Identify which cell holds the provided text, then report its (x, y) central coordinate. 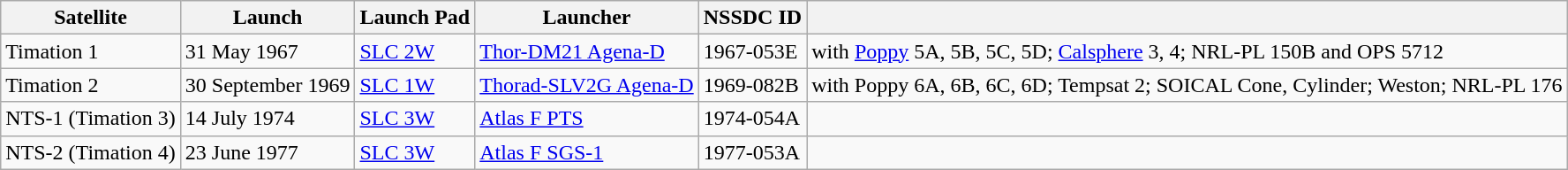
Thor-DM21 Agena-D (586, 51)
Timation 1 (91, 51)
1977-053A (752, 152)
NSSDC ID (752, 18)
14 July 1974 (268, 119)
Atlas F PTS (586, 119)
1969-082B (752, 85)
NTS-1 (Timation 3) (91, 119)
30 September 1969 (268, 85)
31 May 1967 (268, 51)
23 June 1977 (268, 152)
Thorad-SLV2G Agena-D (586, 85)
1974-054A (752, 119)
with Poppy 6A, 6B, 6C, 6D; Tempsat 2; SOICAL Cone, Cylinder; Weston; NRL-PL 176 (1187, 85)
SLC 1W (415, 85)
1967-053E (752, 51)
with Poppy 5A, 5B, 5C, 5D; Calsphere 3, 4; NRL-PL 150B and OPS 5712 (1187, 51)
Launch Pad (415, 18)
Launch (268, 18)
NTS-2 (Timation 4) (91, 152)
Satellite (91, 18)
SLC 2W (415, 51)
Launcher (586, 18)
Atlas F SGS-1 (586, 152)
Timation 2 (91, 85)
